Determine the (x, y) coordinate at the center of the cell enclosing the given text.  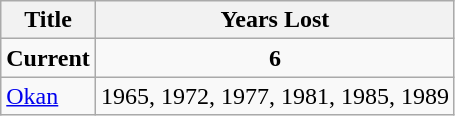
1965, 1972, 1977, 1981, 1985, 1989 (274, 96)
6 (274, 58)
Title (48, 20)
Okan (48, 96)
Current (48, 58)
Years Lost (274, 20)
